Return the [x, y] coordinate for the center point of the cell that contains the specified text.  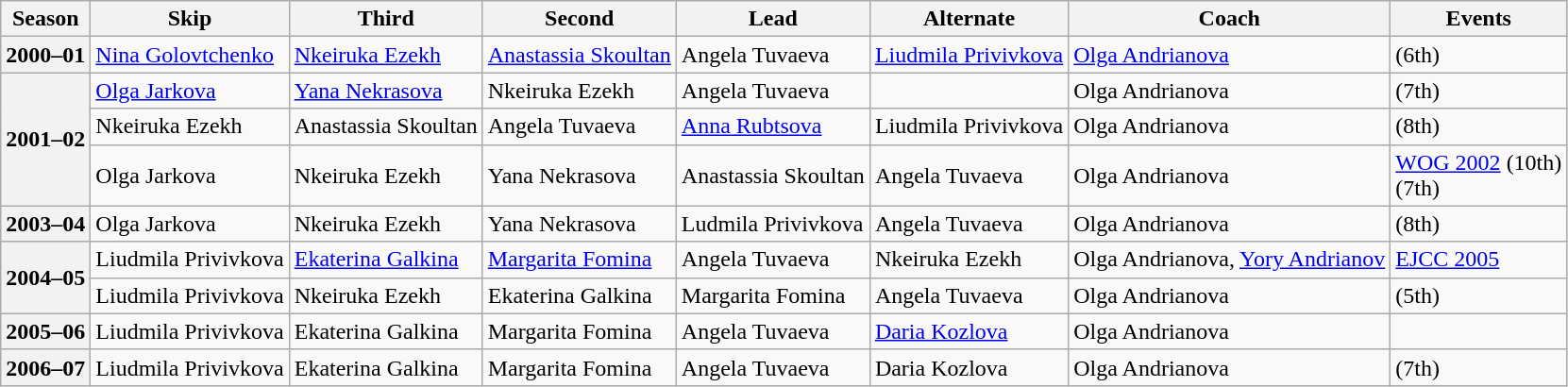
2003–04 [45, 224]
Nina Golovtchenko [190, 55]
Anna Rubtsova [772, 126]
Third [385, 19]
Ludmila Privivkova [772, 224]
Skip [190, 19]
(5th) [1478, 295]
2000–01 [45, 55]
Events [1478, 19]
Alternate [969, 19]
Olga Andrianova, Yory Andrianov [1229, 260]
Coach [1229, 19]
WOG 2002 (10th) (7th) [1478, 176]
EJCC 2005 [1478, 260]
Season [45, 19]
Second [580, 19]
(6th) [1478, 55]
2004–05 [45, 278]
Lead [772, 19]
2006–07 [45, 367]
2005–06 [45, 331]
2001–02 [45, 140]
